Identify which cell holds the provided text, then report its (X, Y) central coordinate. 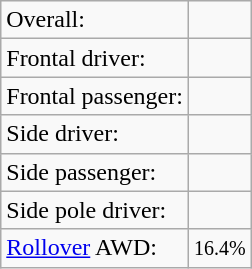
Overall: (95, 20)
Rollover AWD: (95, 248)
Side passenger: (95, 172)
Side pole driver: (95, 210)
16.4% (220, 248)
Side driver: (95, 134)
Frontal driver: (95, 58)
Frontal passenger: (95, 96)
